Identify which cell holds the provided text, then report its [x, y] central coordinate. 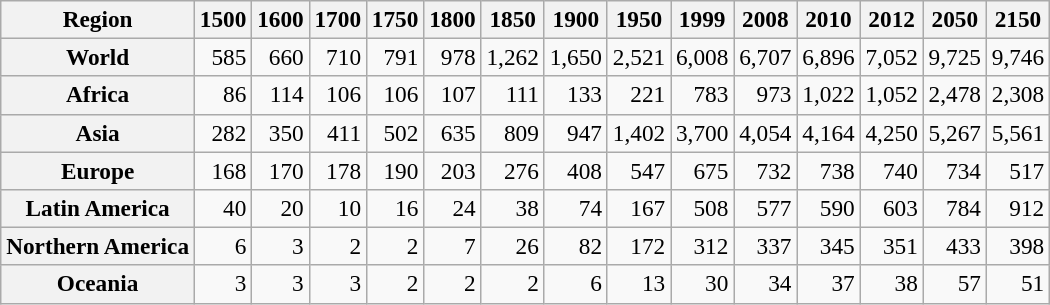
675 [702, 170]
172 [638, 246]
738 [828, 170]
4,164 [828, 133]
2,478 [954, 95]
7,052 [892, 57]
34 [766, 284]
168 [222, 170]
1,052 [892, 95]
2050 [954, 19]
5,267 [954, 133]
9,746 [1018, 57]
502 [394, 133]
351 [892, 246]
2,308 [1018, 95]
51 [1018, 284]
20 [280, 208]
86 [222, 95]
1,650 [576, 57]
1,402 [638, 133]
170 [280, 170]
133 [576, 95]
111 [512, 95]
710 [338, 57]
312 [702, 246]
107 [452, 95]
3,700 [702, 133]
1700 [338, 19]
734 [954, 170]
547 [638, 170]
Oceania [98, 284]
203 [452, 170]
114 [280, 95]
978 [452, 57]
740 [892, 170]
345 [828, 246]
167 [638, 208]
5,561 [1018, 133]
398 [1018, 246]
10 [338, 208]
40 [222, 208]
2008 [766, 19]
Northern America [98, 246]
947 [576, 133]
732 [766, 170]
2010 [828, 19]
2150 [1018, 19]
37 [828, 284]
74 [576, 208]
603 [892, 208]
784 [954, 208]
577 [766, 208]
1,022 [828, 95]
973 [766, 95]
590 [828, 208]
350 [280, 133]
82 [576, 246]
190 [394, 170]
6,008 [702, 57]
4,250 [892, 133]
433 [954, 246]
408 [576, 170]
517 [1018, 170]
1999 [702, 19]
337 [766, 246]
178 [338, 170]
635 [452, 133]
1,262 [512, 57]
411 [338, 133]
1850 [512, 19]
9,725 [954, 57]
24 [452, 208]
1950 [638, 19]
26 [512, 246]
57 [954, 284]
Africa [98, 95]
282 [222, 133]
1600 [280, 19]
World [98, 57]
1900 [576, 19]
1500 [222, 19]
6,896 [828, 57]
1750 [394, 19]
1800 [452, 19]
13 [638, 284]
7 [452, 246]
508 [702, 208]
Latin America [98, 208]
Europe [98, 170]
791 [394, 57]
6,707 [766, 57]
221 [638, 95]
912 [1018, 208]
30 [702, 284]
Region [98, 19]
585 [222, 57]
2,521 [638, 57]
809 [512, 133]
16 [394, 208]
783 [702, 95]
2012 [892, 19]
4,054 [766, 133]
660 [280, 57]
276 [512, 170]
Asia [98, 133]
